Return the [X, Y] coordinate for the center point of the cell that contains the specified text.  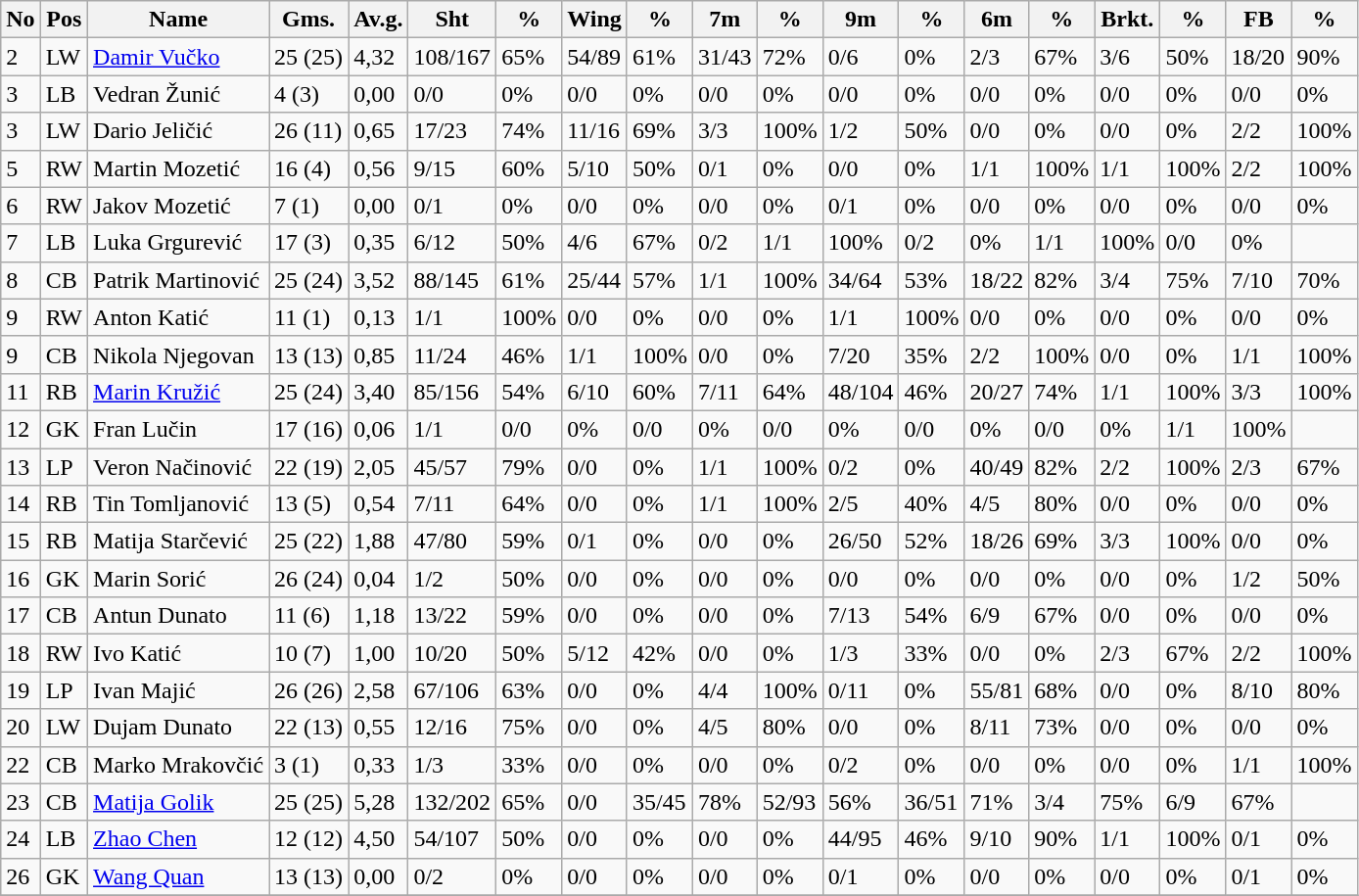
Fran Lučin [178, 429]
Damir Vučko [178, 57]
4,32 [378, 57]
0,13 [378, 317]
17 (16) [309, 429]
71% [997, 802]
63% [529, 690]
16 [21, 579]
26 (24) [309, 579]
3,52 [378, 280]
0,54 [378, 504]
5 [21, 168]
Jakov Mozetić [178, 206]
14 [21, 504]
Dujam Dunato [178, 728]
16 (4) [309, 168]
0,33 [378, 765]
2,58 [378, 690]
2/5 [861, 504]
22 [21, 765]
88/145 [452, 280]
11 (6) [309, 616]
35/45 [660, 802]
31/43 [725, 57]
2 [21, 57]
Zhao Chen [178, 839]
17/23 [452, 131]
40/49 [997, 467]
7/13 [861, 616]
17 [21, 616]
Dario Jeličić [178, 131]
55/81 [997, 690]
85/156 [452, 392]
10/20 [452, 653]
Antun Dunato [178, 616]
9m [861, 20]
Matija Golik [178, 802]
3 (1) [309, 765]
6 [21, 206]
24 [21, 839]
4/4 [725, 690]
3,40 [378, 392]
1,88 [378, 542]
9/10 [997, 839]
Tin Tomljanović [178, 504]
132/202 [452, 802]
42% [660, 653]
17 (3) [309, 243]
7/10 [1259, 280]
0/6 [861, 57]
22 (13) [309, 728]
57% [660, 280]
7 [21, 243]
Brkt. [1128, 20]
11/16 [595, 131]
4/6 [595, 243]
5,28 [378, 802]
Sht [452, 20]
20 [21, 728]
0,55 [378, 728]
Matija Starčević [178, 542]
79% [529, 467]
Marin Sorić [178, 579]
56% [861, 802]
34/64 [861, 280]
18/26 [997, 542]
54/107 [452, 839]
13/22 [452, 616]
11 [21, 392]
26 [21, 876]
67/106 [452, 690]
70% [1324, 280]
11 (1) [309, 317]
0,04 [378, 579]
25/44 [595, 280]
12 (12) [309, 839]
Vedran Žunić [178, 94]
108/167 [452, 57]
52/93 [789, 802]
Pos [64, 20]
52% [932, 542]
0,85 [378, 354]
3/6 [1128, 57]
15 [21, 542]
19 [21, 690]
9/15 [452, 168]
20/27 [997, 392]
Name [178, 20]
68% [1061, 690]
Marko Mrakovčić [178, 765]
4 (3) [309, 94]
26 (11) [309, 131]
Veron Načinović [178, 467]
Wang Quan [178, 876]
54/89 [595, 57]
45/57 [452, 467]
10 (7) [309, 653]
0,35 [378, 243]
13 [21, 467]
FB [1259, 20]
0,65 [378, 131]
48/104 [861, 392]
7/20 [861, 354]
26 (26) [309, 690]
78% [725, 802]
72% [789, 57]
Wing [595, 20]
Marin Kružić [178, 392]
6/10 [595, 392]
12/16 [452, 728]
36/51 [932, 802]
18 [21, 653]
7m [725, 20]
5/12 [595, 653]
40% [932, 504]
18/20 [1259, 57]
1,00 [378, 653]
Ivo Katić [178, 653]
0,56 [378, 168]
18/22 [997, 280]
0,06 [378, 429]
7 (1) [309, 206]
11/24 [452, 354]
23 [21, 802]
Av.g. [378, 20]
1,18 [378, 616]
8 [21, 280]
35% [932, 354]
6m [997, 20]
22 (19) [309, 467]
26/50 [861, 542]
5/10 [595, 168]
13 (5) [309, 504]
47/80 [452, 542]
8/10 [1259, 690]
Luka Grgurević [178, 243]
6/12 [452, 243]
Nikola Njegovan [178, 354]
Patrik Martinović [178, 280]
53% [932, 280]
Ivan Majić [178, 690]
0/11 [861, 690]
2,05 [378, 467]
4,50 [378, 839]
12 [21, 429]
25 (22) [309, 542]
8/11 [997, 728]
Anton Katić [178, 317]
73% [1061, 728]
Gms. [309, 20]
Martin Mozetić [178, 168]
44/95 [861, 839]
No [21, 20]
